Find where the given text appears and provide that cell's center as (X, Y) coordinate. 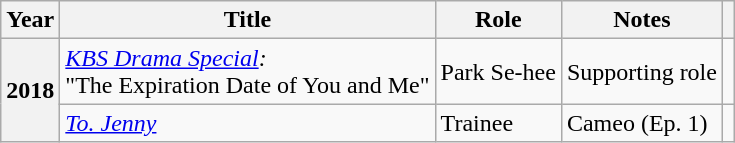
Role (498, 20)
Trainee (498, 123)
Park Se-hee (498, 72)
Title (248, 20)
Notes (642, 20)
Year (30, 20)
KBS Drama Special:"The Expiration Date of You and Me" (248, 72)
2018 (30, 90)
Cameo (Ep. 1) (642, 123)
To. Jenny (248, 123)
Supporting role (642, 72)
